Return the [x, y] coordinate for the center point of the cell that contains the specified text.  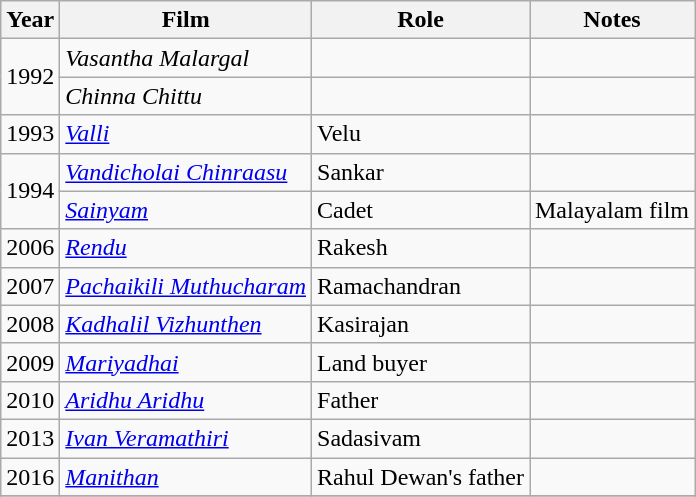
2009 [30, 362]
Role [421, 20]
1993 [30, 134]
Rahul Dewan's father [421, 477]
Aridhu Aridhu [186, 400]
Father [421, 400]
Sainyam [186, 210]
Chinna Chittu [186, 96]
Cadet [421, 210]
Vandicholai Chinraasu [186, 172]
2007 [30, 286]
1992 [30, 77]
Rendu [186, 248]
Pachaikili Muthucharam [186, 286]
Rakesh [421, 248]
Film [186, 20]
Notes [612, 20]
Manithan [186, 477]
1994 [30, 191]
Sadasivam [421, 438]
Ivan Veramathiri [186, 438]
2010 [30, 400]
2013 [30, 438]
2006 [30, 248]
2008 [30, 324]
Vasantha Malargal [186, 58]
Ramachandran [421, 286]
Mariyadhai [186, 362]
Land buyer [421, 362]
Kadhalil Vizhunthen [186, 324]
Velu [421, 134]
Sankar [421, 172]
Malayalam film [612, 210]
Year [30, 20]
Valli [186, 134]
Kasirajan [421, 324]
2016 [30, 477]
